Locate the cell with the specified text and output its [X, Y] center coordinate. 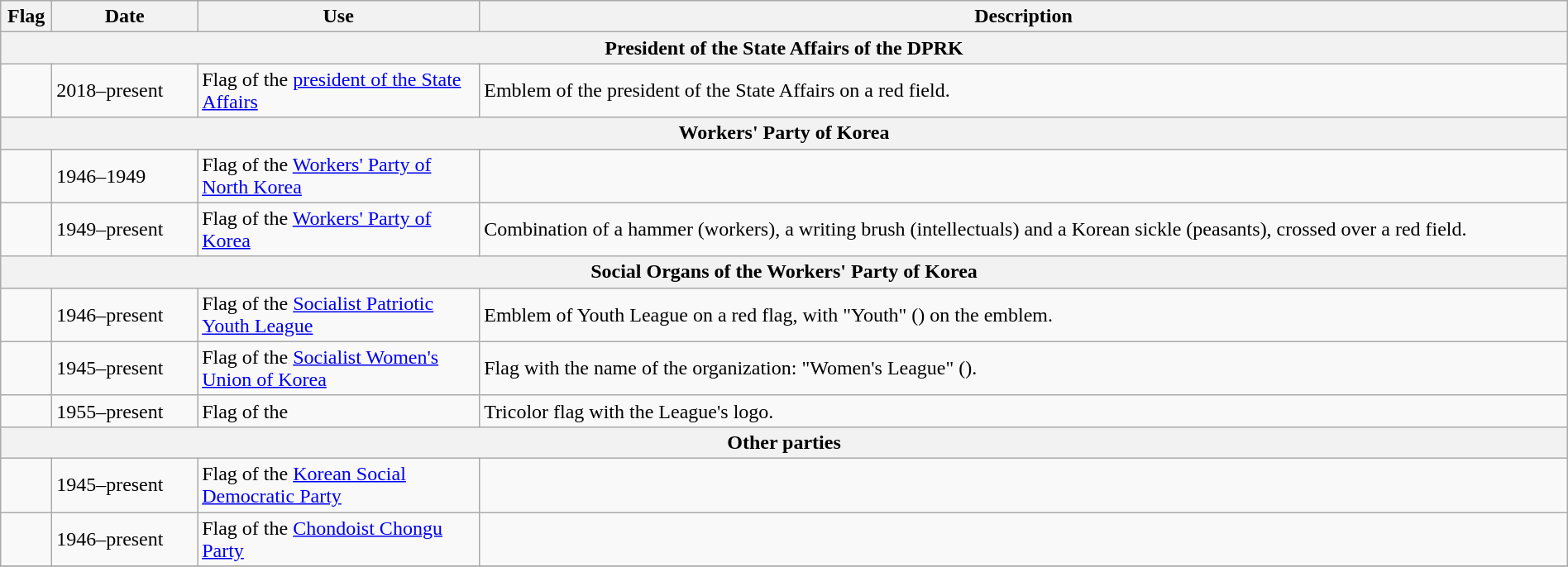
Flag of the Workers' Party of North Korea [339, 175]
Flag of the Korean Social Democratic Party [339, 484]
Description [1024, 17]
Flag [26, 17]
1955–present [125, 411]
Flag with the name of the organization: "Women's League" (). [1024, 369]
Flag of the Socialist Patriotic Youth League [339, 314]
1946–1949 [125, 175]
Workers' Party of Korea [784, 133]
Flag of the president of the State Affairs [339, 91]
Social Organs of the Workers' Party of Korea [784, 272]
1949–present [125, 230]
Flag of the Workers' Party of Korea [339, 230]
President of the State Affairs of the DPRK [784, 48]
Flag of the Socialist Women's Union of Korea [339, 369]
Emblem of Youth League on a red flag, with "Youth" () on the emblem. [1024, 314]
2018–present [125, 91]
Use [339, 17]
Flag of the [339, 411]
Date [125, 17]
Flag of the Chondoist Chongu Party [339, 539]
Emblem of the president of the State Affairs on a red field. [1024, 91]
Tricolor flag with the League's logo. [1024, 411]
Other parties [784, 442]
Combination of a hammer (workers), a writing brush (intellectuals) and a Korean sickle (peasants), crossed over a red field. [1024, 230]
